Identify which cell holds the provided text, then report its [x, y] central coordinate. 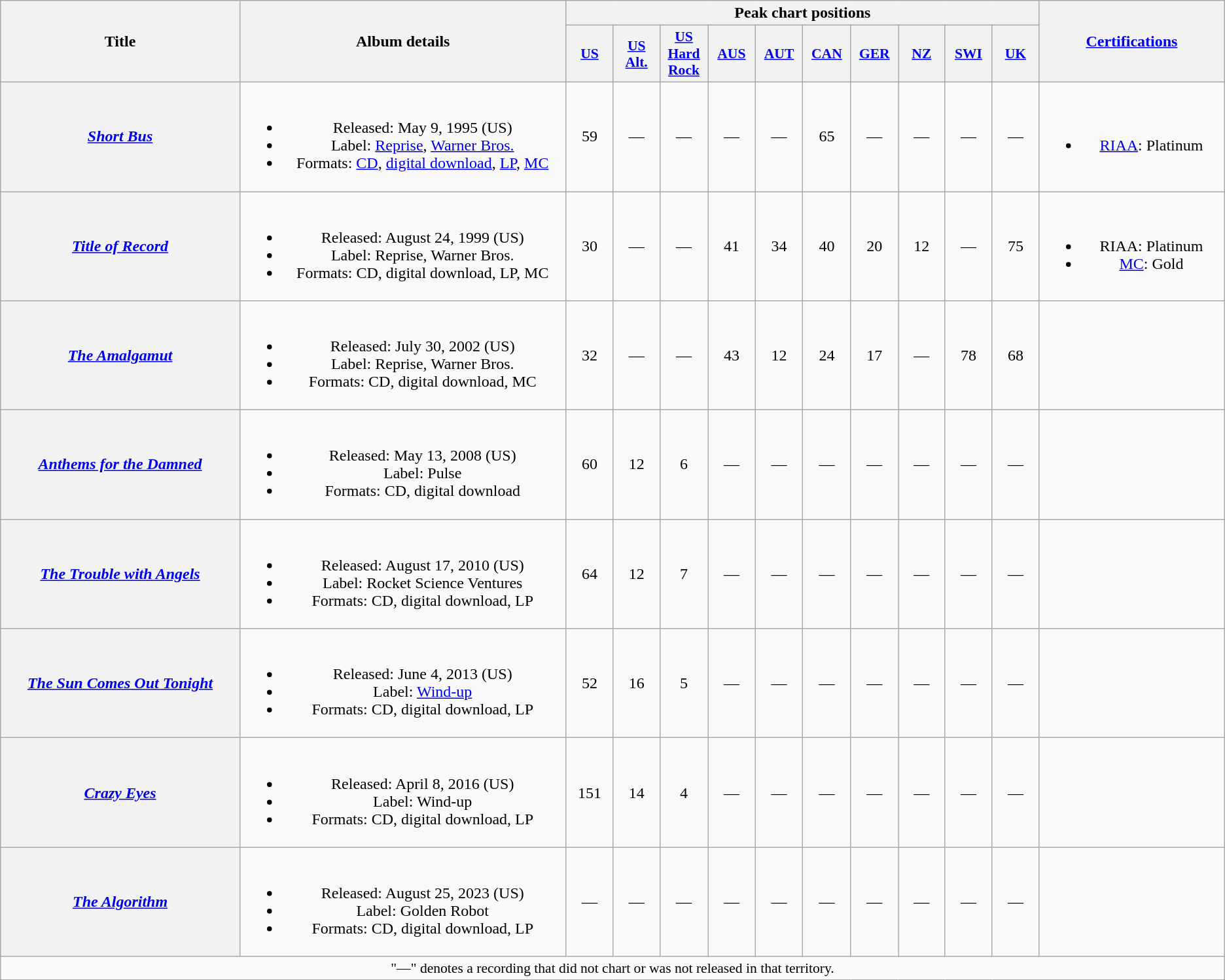
Released: June 4, 2013 (US)Label: Wind-upFormats: CD, digital download, LP [403, 683]
60 [590, 464]
Certifications [1132, 42]
78 [968, 356]
CAN [827, 54]
USHard Rock [683, 54]
40 [827, 246]
41 [732, 246]
34 [779, 246]
16 [637, 683]
The Amalgamut [120, 356]
43 [732, 356]
Released: August 24, 1999 (US)Label: Reprise, Warner Bros.Formats: CD, digital download, LP, MC [403, 246]
UK [1016, 54]
65 [827, 136]
32 [590, 356]
RIAA: Platinum [1132, 136]
5 [683, 683]
Title [120, 42]
NZ [921, 54]
AUT [779, 54]
7 [683, 574]
Released: August 17, 2010 (US)Label: Rocket Science VenturesFormats: CD, digital download, LP [403, 574]
The Algorithm [120, 901]
68 [1016, 356]
Released: May 13, 2008 (US)Label: PulseFormats: CD, digital download [403, 464]
151 [590, 793]
30 [590, 246]
4 [683, 793]
Released: August 25, 2023 (US)Label: Golden RobotFormats: CD, digital download, LP [403, 901]
24 [827, 356]
US [590, 54]
52 [590, 683]
SWI [968, 54]
AUS [732, 54]
RIAA: PlatinumMC: Gold [1132, 246]
Anthems for the Damned [120, 464]
Title of Record [120, 246]
GER [874, 54]
Crazy Eyes [120, 793]
64 [590, 574]
Released: July 30, 2002 (US)Label: Reprise, Warner Bros.Formats: CD, digital download, MC [403, 356]
Peak chart positions [802, 13]
Album details [403, 42]
75 [1016, 246]
Released: May 9, 1995 (US)Label: Reprise, Warner Bros.Formats: CD, digital download, LP, MC [403, 136]
6 [683, 464]
20 [874, 246]
The Sun Comes Out Tonight [120, 683]
The Trouble with Angels [120, 574]
59 [590, 136]
"—" denotes a recording that did not chart or was not released in that territory. [612, 968]
17 [874, 356]
Released: April 8, 2016 (US)Label: Wind-upFormats: CD, digital download, LP [403, 793]
USAlt. [637, 54]
14 [637, 793]
Short Bus [120, 136]
